Output the (x, y) coordinate of the center of the cell containing the given text.  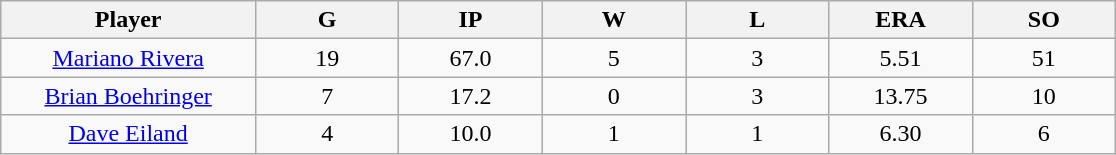
7 (328, 96)
Dave Eiland (128, 134)
5 (614, 58)
10.0 (470, 134)
L (758, 20)
ERA (900, 20)
SO (1044, 20)
0 (614, 96)
6.30 (900, 134)
W (614, 20)
Player (128, 20)
51 (1044, 58)
17.2 (470, 96)
13.75 (900, 96)
IP (470, 20)
67.0 (470, 58)
5.51 (900, 58)
10 (1044, 96)
6 (1044, 134)
Mariano Rivera (128, 58)
4 (328, 134)
G (328, 20)
19 (328, 58)
Brian Boehringer (128, 96)
